Capture the cell that displays the provided text and extract its [X, Y] central coordinate. 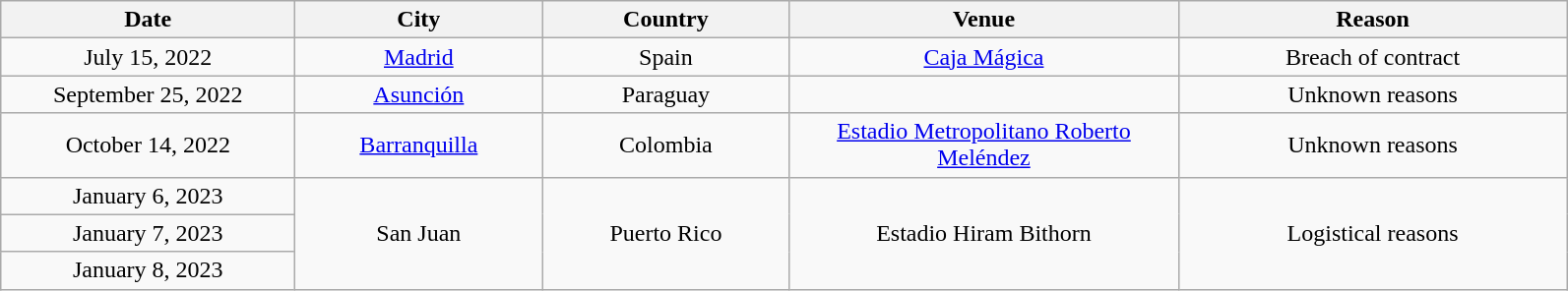
Caja Mágica [984, 57]
Country [665, 20]
Estadio Hiram Bithorn [984, 233]
January 7, 2023 [148, 233]
Barranquilla [419, 145]
Asunción [419, 94]
Venue [984, 20]
Date [148, 20]
January 6, 2023 [148, 196]
Reason [1372, 20]
San Juan [419, 233]
July 15, 2022 [148, 57]
Breach of contract [1372, 57]
Puerto Rico [665, 233]
Paraguay [665, 94]
Estadio Metropolitano Roberto Meléndez [984, 145]
Spain [665, 57]
October 14, 2022 [148, 145]
Madrid [419, 57]
Logistical reasons [1372, 233]
January 8, 2023 [148, 270]
Colombia [665, 145]
September 25, 2022 [148, 94]
City [419, 20]
